Pinpoint the cell where the given text exists, returning its (X, Y) midpoint coordinate. 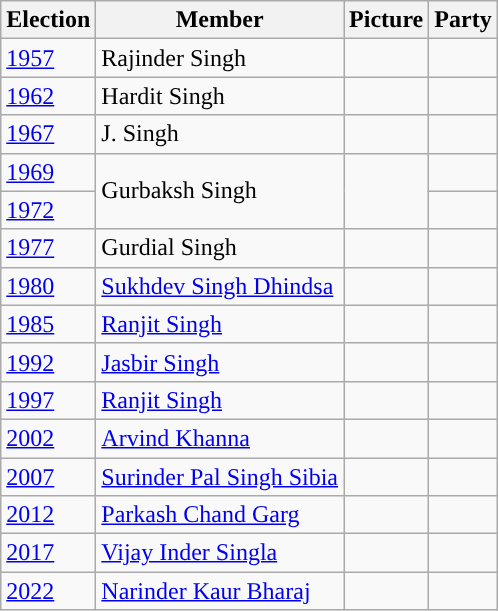
Jasbir Singh (220, 362)
Hardit Singh (220, 96)
2022 (48, 591)
Vijay Inder Singla (220, 553)
1992 (48, 362)
Gurdial Singh (220, 248)
1977 (48, 248)
Parkash Chand Garg (220, 515)
Election (48, 20)
2017 (48, 553)
Arvind Khanna (220, 438)
1957 (48, 58)
1969 (48, 172)
Narinder Kaur Bharaj (220, 591)
Party (463, 20)
Gurbaksh Singh (220, 191)
Member (220, 20)
Rajinder Singh (220, 58)
2007 (48, 477)
Picture (386, 20)
Sukhdev Singh Dhindsa (220, 286)
2012 (48, 515)
1967 (48, 134)
1980 (48, 286)
Surinder Pal Singh Sibia (220, 477)
1997 (48, 400)
1962 (48, 96)
2002 (48, 438)
1972 (48, 210)
1985 (48, 324)
J. Singh (220, 134)
